Pinpoint the cell where the given text exists, returning its (X, Y) midpoint coordinate. 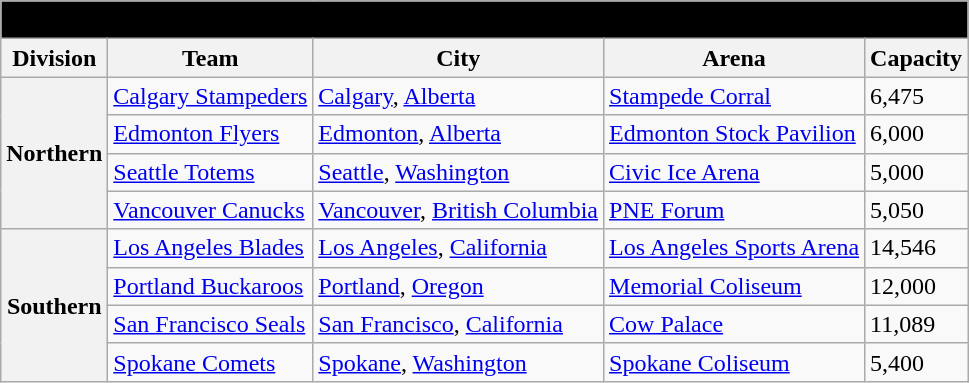
Civic Ice Arena (734, 172)
Vancouver, British Columbia (458, 210)
City (458, 58)
Cow Palace (734, 324)
Spokane Coliseum (734, 362)
5,000 (916, 172)
Spokane Comets (210, 362)
12,000 (916, 286)
Portland Buckaroos (210, 286)
Calgary Stampeders (210, 96)
Arena (734, 58)
Seattle Totems (210, 172)
Team (210, 58)
5,400 (916, 362)
PNE Forum (734, 210)
11,089 (916, 324)
San Francisco, California (458, 324)
Calgary, Alberta (458, 96)
Edmonton, Alberta (458, 134)
6,475 (916, 96)
14,546 (916, 248)
Southern (54, 305)
Seattle, Washington (458, 172)
Division (54, 58)
Vancouver Canucks (210, 210)
Edmonton Stock Pavilion (734, 134)
Stampede Corral (734, 96)
Edmonton Flyers (210, 134)
Los Angeles Blades (210, 248)
6,000 (916, 134)
Portland, Oregon (458, 286)
San Francisco Seals (210, 324)
Memorial Coliseum (734, 286)
1961–62 Western Hockey League (484, 20)
Los Angeles Sports Arena (734, 248)
Capacity (916, 58)
5,050 (916, 210)
Los Angeles, California (458, 248)
Northern (54, 153)
Spokane, Washington (458, 362)
